Output the (X, Y) coordinate of the center of the cell containing the given text.  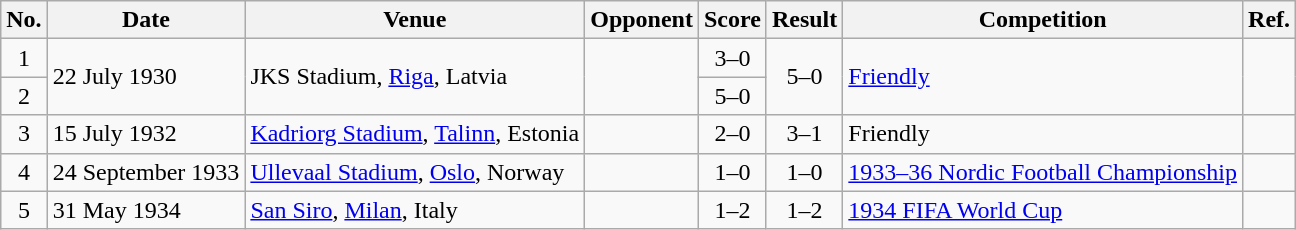
No. (24, 20)
2 (24, 96)
Venue (415, 20)
5 (24, 210)
San Siro, Milan, Italy (415, 210)
1933–36 Nordic Football Championship (1043, 172)
Kadriorg Stadium, Talinn, Estonia (415, 134)
Result (804, 20)
31 May 1934 (146, 210)
4 (24, 172)
24 September 1933 (146, 172)
3–0 (732, 58)
2–0 (732, 134)
Score (732, 20)
Opponent (642, 20)
JKS Stadium, Riga, Latvia (415, 77)
3 (24, 134)
22 July 1930 (146, 77)
Ref. (1270, 20)
15 July 1932 (146, 134)
Competition (1043, 20)
1 (24, 58)
1934 FIFA World Cup (1043, 210)
3–1 (804, 134)
Date (146, 20)
Ullevaal Stadium, Oslo, Norway (415, 172)
